Provide the (x, y) coordinate of the cell's center where the given text is located.  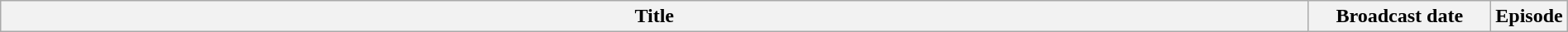
Title (655, 16)
Broadcast date (1399, 16)
Episode (1529, 16)
